Find where the given text appears and provide that cell's center as (x, y) coordinate. 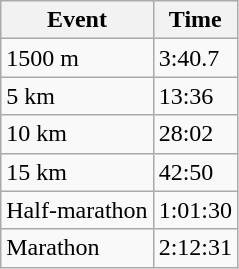
Time (195, 20)
Marathon (77, 248)
42:50 (195, 172)
1500 m (77, 58)
15 km (77, 172)
5 km (77, 96)
13:36 (195, 96)
Half-marathon (77, 210)
10 km (77, 134)
1:01:30 (195, 210)
28:02 (195, 134)
Event (77, 20)
2:12:31 (195, 248)
3:40.7 (195, 58)
